Capture the cell that displays the provided text and extract its [X, Y] central coordinate. 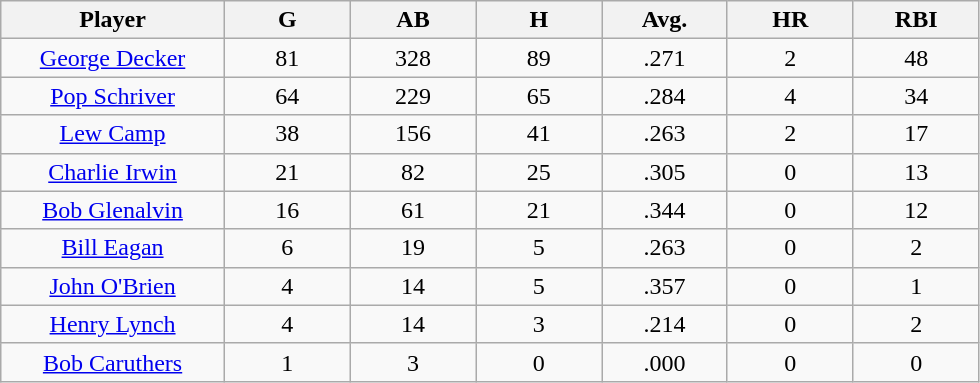
.271 [665, 58]
AB [413, 20]
John O'Brien [113, 286]
156 [413, 134]
Avg. [665, 20]
65 [539, 96]
6 [287, 248]
82 [413, 172]
64 [287, 96]
Pop Schriver [113, 96]
H [539, 20]
81 [287, 58]
.214 [665, 324]
25 [539, 172]
.305 [665, 172]
41 [539, 134]
89 [539, 58]
RBI [916, 20]
229 [413, 96]
38 [287, 134]
Henry Lynch [113, 324]
Lew Camp [113, 134]
13 [916, 172]
12 [916, 210]
.000 [665, 362]
George Decker [113, 58]
16 [287, 210]
Charlie Irwin [113, 172]
HR [790, 20]
61 [413, 210]
48 [916, 58]
G [287, 20]
.344 [665, 210]
19 [413, 248]
Player [113, 20]
.357 [665, 286]
328 [413, 58]
.284 [665, 96]
34 [916, 96]
Bob Glenalvin [113, 210]
17 [916, 134]
Bob Caruthers [113, 362]
Bill Eagan [113, 248]
